Return [x, y] of the center of cell containing provided text 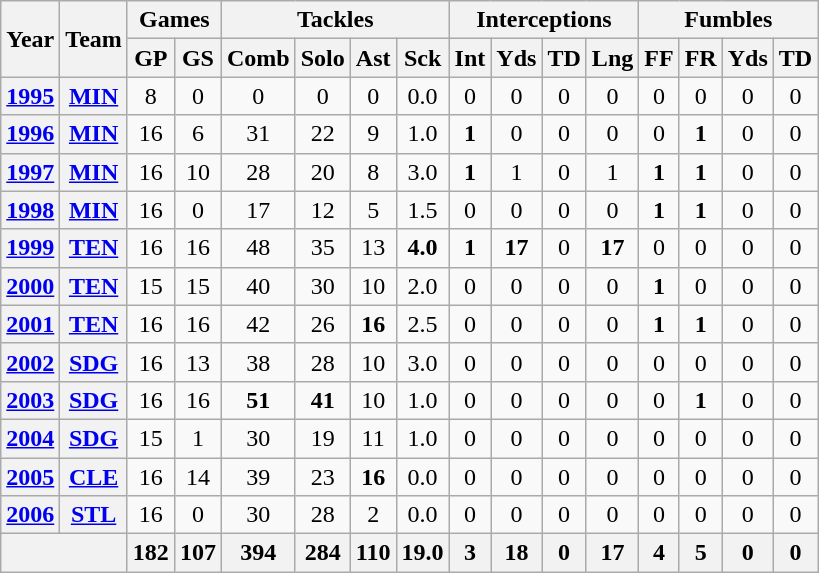
42 [258, 324]
1.5 [422, 210]
1996 [30, 134]
2003 [30, 400]
2001 [30, 324]
3 [470, 553]
Year [30, 39]
182 [150, 553]
110 [373, 553]
38 [258, 362]
Sck [422, 58]
2.0 [422, 286]
23 [322, 477]
35 [322, 248]
Tackles [335, 20]
2006 [30, 515]
1997 [30, 172]
FR [700, 58]
4 [659, 553]
40 [258, 286]
22 [322, 134]
9 [373, 134]
394 [258, 553]
20 [322, 172]
4.0 [422, 248]
GP [150, 58]
1998 [30, 210]
2 [373, 515]
GS [198, 58]
284 [322, 553]
Interceptions [544, 20]
Games [174, 20]
Fumbles [728, 20]
41 [322, 400]
2.5 [422, 324]
1999 [30, 248]
18 [516, 553]
Int [470, 58]
48 [258, 248]
Solo [322, 58]
19 [322, 438]
STL [94, 515]
14 [198, 477]
31 [258, 134]
FF [659, 58]
2002 [30, 362]
2005 [30, 477]
26 [322, 324]
19.0 [422, 553]
Comb [258, 58]
6 [198, 134]
Team [94, 39]
Lng [612, 58]
12 [322, 210]
1995 [30, 96]
2000 [30, 286]
Ast [373, 58]
2004 [30, 438]
11 [373, 438]
CLE [94, 477]
39 [258, 477]
107 [198, 553]
51 [258, 400]
